Determine the [X, Y] coordinate at the center of the cell enclosing the given text.  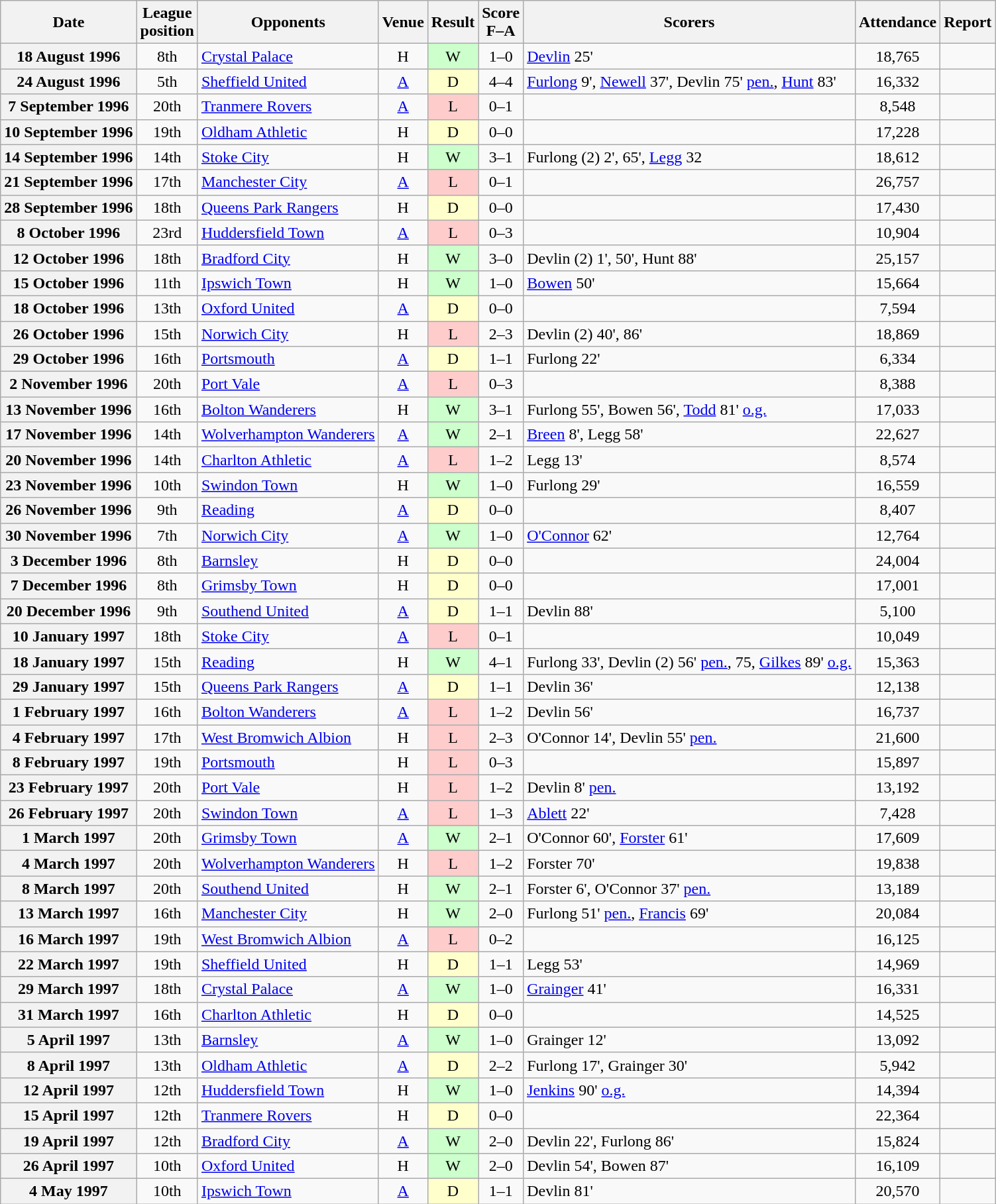
3 December 1996 [69, 561]
17,033 [897, 410]
15 April 1997 [69, 1115]
16,559 [897, 485]
Grainger 12' [689, 1040]
12 April 1997 [69, 1090]
7,428 [897, 813]
Scorers [689, 23]
15,363 [897, 661]
Furlong (2) 2', 65', Legg 32 [689, 157]
29 October 1996 [69, 359]
15,664 [897, 283]
18 August 1996 [69, 56]
5,942 [897, 1065]
O'Connor 62' [689, 535]
20 November 1996 [69, 460]
Jenkins 90' o.g. [689, 1090]
24 August 1996 [69, 82]
16,332 [897, 82]
29 January 1997 [69, 686]
7th [167, 535]
26 April 1997 [69, 1166]
Devlin (2) 40', 86' [689, 333]
Furlong 33', Devlin (2) 56' pen., 75, Gilkes 89' o.g. [689, 661]
17,430 [897, 207]
Devlin 56' [689, 712]
18,869 [897, 333]
25,157 [897, 258]
12,764 [897, 535]
15 October 1996 [69, 283]
16 March 1997 [69, 939]
ScoreF–A [501, 23]
17 November 1996 [69, 435]
13,092 [897, 1040]
Opponents [288, 23]
Devlin 25' [689, 56]
5,100 [897, 611]
Result [453, 23]
15,897 [897, 763]
19,838 [897, 863]
Devlin 88' [689, 611]
Furlong 22' [689, 359]
8 March 1997 [69, 889]
26 October 1996 [69, 333]
Devlin (2) 1', 50', Hunt 88' [689, 258]
29 March 1997 [69, 989]
30 November 1996 [69, 535]
8 February 1997 [69, 763]
22,627 [897, 435]
Furlong 29' [689, 485]
8 April 1997 [69, 1065]
Grainger 41' [689, 989]
O'Connor 60', Forster 61' [689, 838]
13 November 1996 [69, 410]
Report [968, 23]
17,001 [897, 586]
Date [69, 23]
1–3 [501, 813]
18,765 [897, 56]
18 October 1996 [69, 308]
20 December 1996 [69, 611]
3–0 [501, 258]
1 February 1997 [69, 712]
17,228 [897, 132]
16,125 [897, 939]
26,757 [897, 182]
8,407 [897, 510]
24,004 [897, 561]
Forster 70' [689, 863]
19 April 1997 [69, 1140]
14,969 [897, 964]
4 March 1997 [69, 863]
7,594 [897, 308]
0–2 [501, 939]
31 March 1997 [69, 1014]
8,548 [897, 107]
4 February 1997 [69, 738]
16,737 [897, 712]
Furlong 55', Bowen 56', Todd 81' o.g. [689, 410]
18,612 [897, 157]
21,600 [897, 738]
Furlong 51' pen., Francis 69' [689, 914]
6,334 [897, 359]
8,388 [897, 384]
5 April 1997 [69, 1040]
Furlong 9', Newell 37', Devlin 75' pen., Hunt 83' [689, 82]
10,049 [897, 636]
7 September 1996 [69, 107]
23 November 1996 [69, 485]
Leagueposition [167, 23]
Attendance [897, 23]
20,084 [897, 914]
21 September 1996 [69, 182]
26 February 1997 [69, 813]
12,138 [897, 686]
17,609 [897, 838]
4–4 [501, 82]
Devlin 22', Furlong 86' [689, 1140]
12 October 1996 [69, 258]
10,904 [897, 233]
Ablett 22' [689, 813]
14,525 [897, 1014]
23rd [167, 233]
Bowen 50' [689, 283]
13,189 [897, 889]
Breen 8', Legg 58' [689, 435]
8 October 1996 [69, 233]
2 November 1996 [69, 384]
14,394 [897, 1090]
O'Connor 14', Devlin 55' pen. [689, 738]
7 December 1996 [69, 586]
Devlin 8' pen. [689, 788]
Devlin 54', Bowen 87' [689, 1166]
16,109 [897, 1166]
18 January 1997 [69, 661]
15,824 [897, 1140]
11th [167, 283]
22 March 1997 [69, 964]
1 March 1997 [69, 838]
4 May 1997 [69, 1191]
14 September 1996 [69, 157]
13 March 1997 [69, 914]
Devlin 81' [689, 1191]
Devlin 36' [689, 686]
2–2 [501, 1065]
10 January 1997 [69, 636]
5th [167, 82]
16,331 [897, 989]
10 September 1996 [69, 132]
8,574 [897, 460]
13,192 [897, 788]
Legg 13' [689, 460]
Legg 53' [689, 964]
22,364 [897, 1115]
4–1 [501, 661]
23 February 1997 [69, 788]
Forster 6', O'Connor 37' pen. [689, 889]
26 November 1996 [69, 510]
Venue [403, 23]
Furlong 17', Grainger 30' [689, 1065]
20,570 [897, 1191]
28 September 1996 [69, 207]
